Provide the (x, y) coordinate of the cell's center where the given text is located.  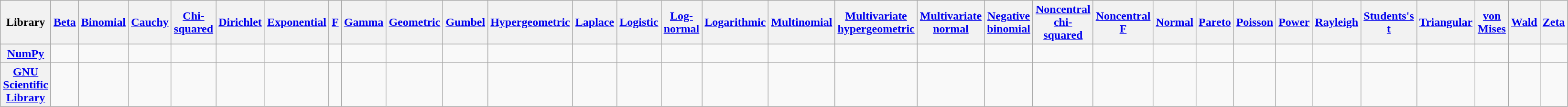
Students's t (1389, 22)
Exponential (296, 22)
F (335, 22)
Gamma (364, 22)
Cauchy (150, 22)
Logistic (639, 22)
Poisson (1254, 22)
Library (26, 22)
NumPy (26, 53)
Geometric (415, 22)
Binomial (103, 22)
Log-normal (681, 22)
Multivariate hypergeometric (876, 22)
Chi-squared (193, 22)
Noncentral F (1123, 22)
Hypergeometric (530, 22)
Dirichlet (240, 22)
Power (1294, 22)
Logarithmic (735, 22)
von Mises (1492, 22)
Noncentral chi-squared (1063, 22)
Rayleigh (1337, 22)
Triangular (1446, 22)
Wald (1524, 22)
Pareto (1215, 22)
Multinomial (802, 22)
Beta (65, 22)
Negative binomial (1009, 22)
Multivariate normal (951, 22)
Normal (1175, 22)
Gumbel (465, 22)
Laplace (595, 22)
Zeta (1554, 22)
GNU Scientific Library (26, 85)
